Scan for the cell matching the given text and deliver its (X, Y) coordinate at center. 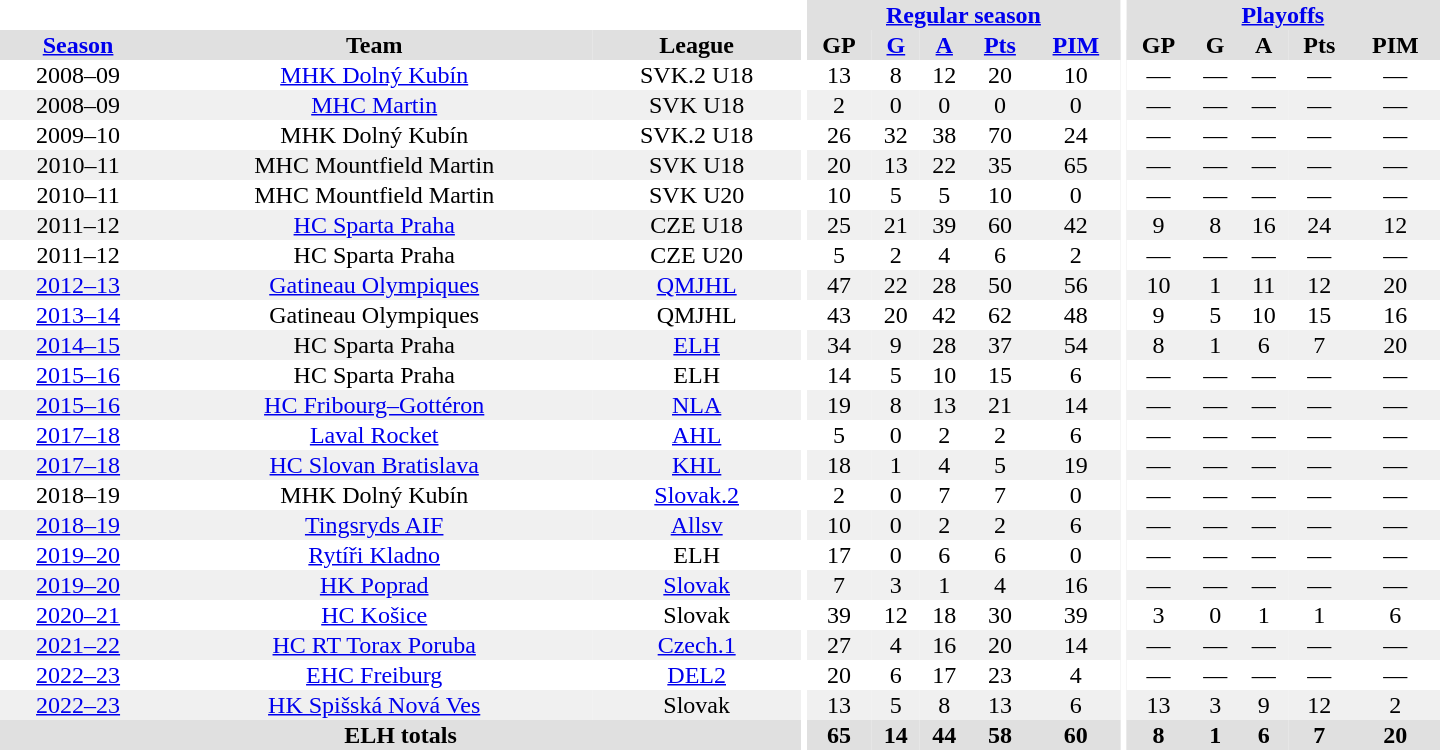
70 (1000, 135)
56 (1076, 285)
HC RT Torax Poruba (374, 645)
2012–13 (78, 285)
Rytíři Kladno (374, 555)
2013–14 (78, 315)
Regular season (963, 15)
32 (896, 135)
48 (1076, 315)
HC Slovan Bratislava (374, 465)
HK Poprad (374, 585)
Allsv (696, 525)
Slovak.2 (696, 495)
Laval Rocket (374, 435)
62 (1000, 315)
AHL (696, 435)
25 (838, 225)
MHC Martin (374, 105)
Playoffs (1283, 15)
2014–15 (78, 345)
SVK U20 (696, 195)
KHL (696, 465)
ELH totals (400, 735)
NLA (696, 405)
HC Fribourg–Gottéron (374, 405)
Czech.1 (696, 645)
EHC Freiburg (374, 675)
CZE U18 (696, 225)
2009–10 (78, 135)
37 (1000, 345)
DEL2 (696, 675)
2020–21 (78, 615)
HK Spišská Nová Ves (374, 705)
11 (1263, 285)
30 (1000, 615)
38 (944, 135)
43 (838, 315)
Tingsryds AIF (374, 525)
44 (944, 735)
2021–22 (78, 645)
35 (1000, 165)
50 (1000, 285)
58 (1000, 735)
26 (838, 135)
27 (838, 645)
HC Košice (374, 615)
Season (78, 45)
League (696, 45)
54 (1076, 345)
Team (374, 45)
23 (1000, 675)
CZE U20 (696, 255)
34 (838, 345)
47 (838, 285)
